For the text-containing cell, return its midpoint in [X, Y] coordinate format. 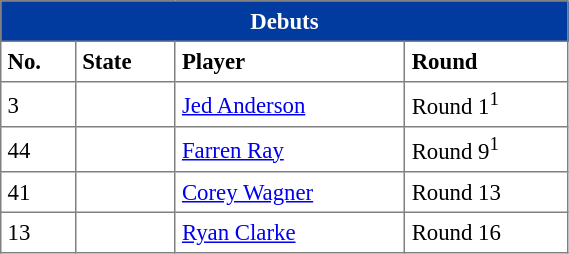
Round 11 [486, 104]
State [125, 61]
Round [486, 61]
Corey Wagner [290, 192]
Round 91 [486, 150]
No. [38, 61]
Ryan Clarke [290, 232]
Jed Anderson [290, 104]
44 [38, 150]
Round 16 [486, 232]
41 [38, 192]
Player [290, 61]
Farren Ray [290, 150]
3 [38, 104]
13 [38, 232]
Debuts [284, 21]
Round 13 [486, 192]
